Capture the cell that displays the provided text and extract its (X, Y) central coordinate. 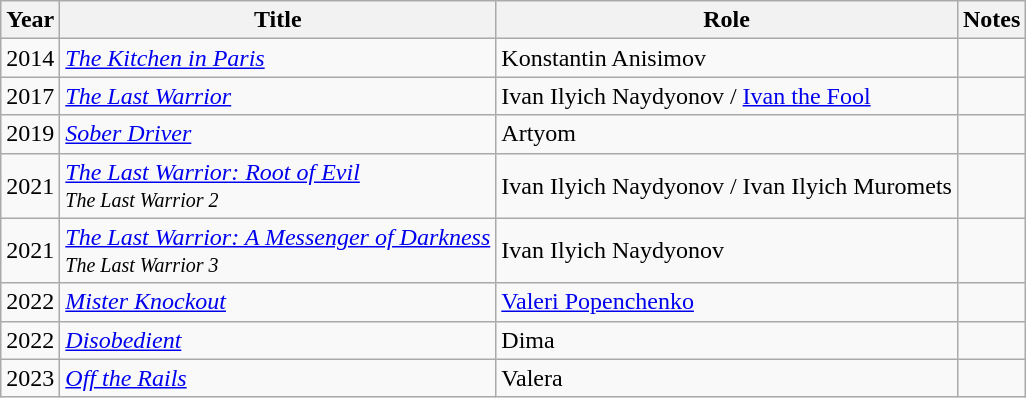
Sober Driver (278, 134)
2014 (30, 58)
Valera (727, 378)
Title (278, 20)
Disobedient (278, 340)
Role (727, 20)
Artyom (727, 134)
The Last Warrior: A Messenger of Darkness The Last Warrior 3 (278, 250)
Ivan Ilyich Naydyonov / Ivan Ilyich Muromets (727, 186)
The Last Warrior (278, 96)
Notes (991, 20)
Ivan Ilyich Naydyonov / Ivan the Fool (727, 96)
2017 (30, 96)
Mister Knockout (278, 302)
Valeri Popenchenko (727, 302)
Ivan Ilyich Naydyonov (727, 250)
The Kitchen in Paris (278, 58)
The Last Warrior: Root of Evil The Last Warrior 2 (278, 186)
2019 (30, 134)
2023 (30, 378)
Konstantin Anisimov (727, 58)
Off the Rails (278, 378)
Dima (727, 340)
Year (30, 20)
